Provide the (x, y) coordinate of the cell's center where the given text is located.  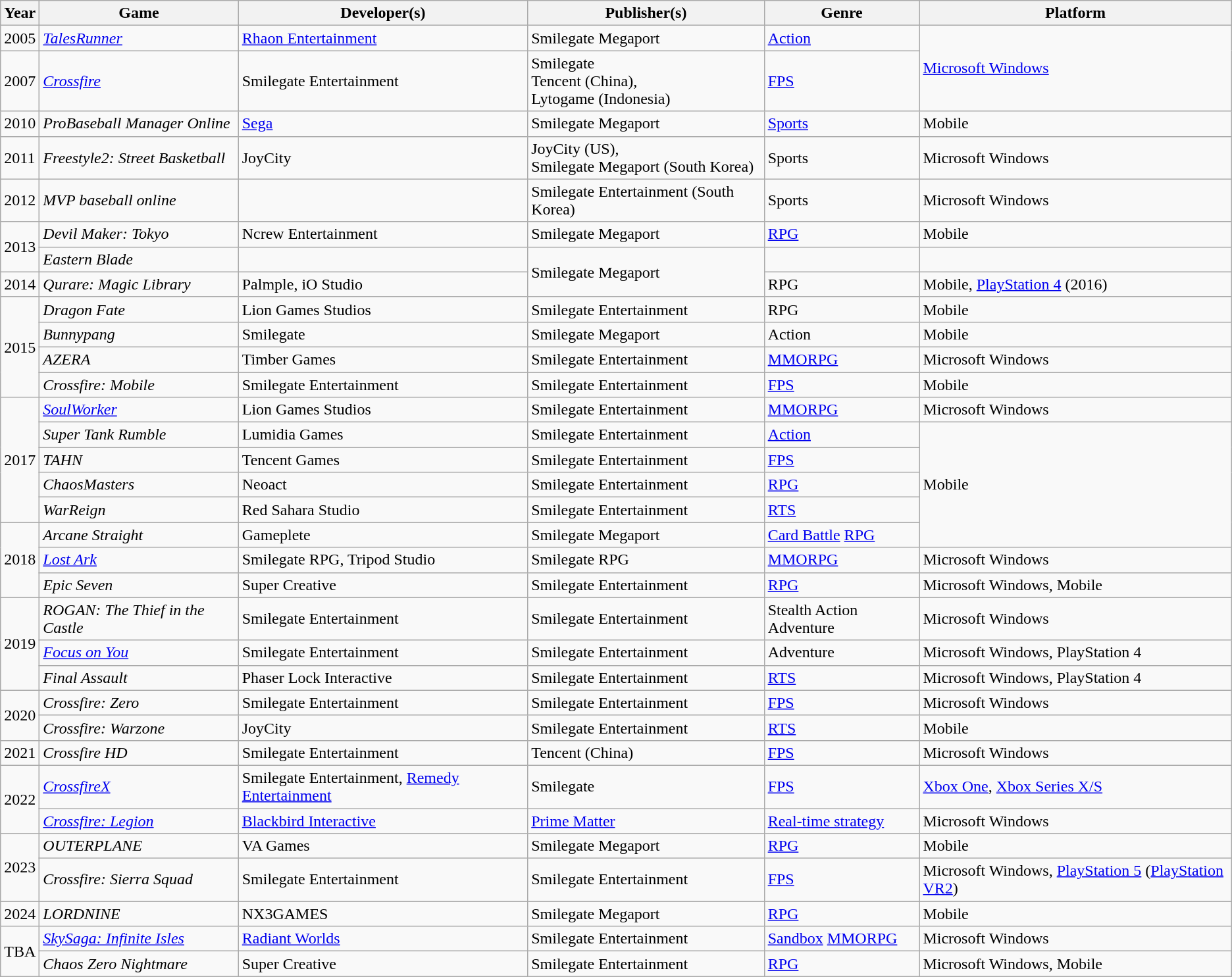
Smilegate Entertainment (South Korea) (646, 200)
ProBaseball Manager Online (139, 124)
SoulWorker (139, 410)
Crossfire: Zero (139, 703)
Lumidia Games (383, 435)
AZERA (139, 359)
WarReign (139, 510)
Stealth Action Adventure (842, 618)
Genre (842, 13)
ROGAN: The Thief in the Castle (139, 618)
Blackbird Interactive (383, 820)
ChaosMasters (139, 485)
Radiant Worlds (383, 939)
2024 (20, 914)
TBA (20, 951)
Game (139, 13)
SkySaga: Infinite Isles (139, 939)
Ncrew Entertainment (383, 234)
2021 (20, 753)
2005 (20, 38)
Platform (1075, 13)
Year (20, 13)
Mobile, PlayStation 4 (2016) (1075, 284)
Card Battle RPG (842, 535)
Crossfire (139, 81)
2012 (20, 200)
Crossfire: Warzone (139, 728)
VA Games (383, 846)
2022 (20, 799)
2013 (20, 247)
Tencent Games (383, 460)
2019 (20, 643)
Gameplete (383, 535)
Lost Ark (139, 560)
Smilegate Entertainment, Remedy Entertainment (383, 787)
Epic Seven (139, 585)
TAHN (139, 460)
2015 (20, 347)
2014 (20, 284)
CrossfireX (139, 787)
Freestyle2: Street Basketball (139, 158)
2010 (20, 124)
OUTERPLANE (139, 846)
2007 (20, 81)
Timber Games (383, 359)
Microsoft Windows, PlayStation 5 (PlayStation VR2) (1075, 880)
Rhaon Entertainment (383, 38)
Dragon Fate (139, 309)
Focus on You (139, 653)
Sandbox MMORPG (842, 939)
Qurare: Magic Library (139, 284)
2020 (20, 715)
Chaos Zero Nightmare (139, 964)
Devil Maker: Tokyo (139, 234)
Super Tank Rumble (139, 435)
2023 (20, 867)
Final Assault (139, 678)
MVP baseball online (139, 200)
Eastern Blade (139, 259)
SmilegateTencent (China),Lytogame (Indonesia) (646, 81)
Smilegate RPG (646, 560)
Crossfire: Mobile (139, 385)
Crossfire: Sierra Squad (139, 880)
Prime Matter (646, 820)
Tencent (China) (646, 753)
LORDNINE (139, 914)
Xbox One, Xbox Series X/S (1075, 787)
TalesRunner (139, 38)
Sega (383, 124)
Arcane Straight (139, 535)
Publisher(s) (646, 13)
Crossfire: Legion (139, 820)
Neoact (383, 485)
Crossfire HD (139, 753)
2011 (20, 158)
Phaser Lock Interactive (383, 678)
Developer(s) (383, 13)
Palmple, iO Studio (383, 284)
2017 (20, 460)
Red Sahara Studio (383, 510)
JoyCity (US), Smilegate Megaport (South Korea) (646, 158)
Bunnypang (139, 334)
NX3GAMES (383, 914)
2018 (20, 560)
Adventure (842, 653)
Smilegate RPG, Tripod Studio (383, 560)
Real-time strategy (842, 820)
